Pinpoint the cell where the given text exists, returning its (X, Y) midpoint coordinate. 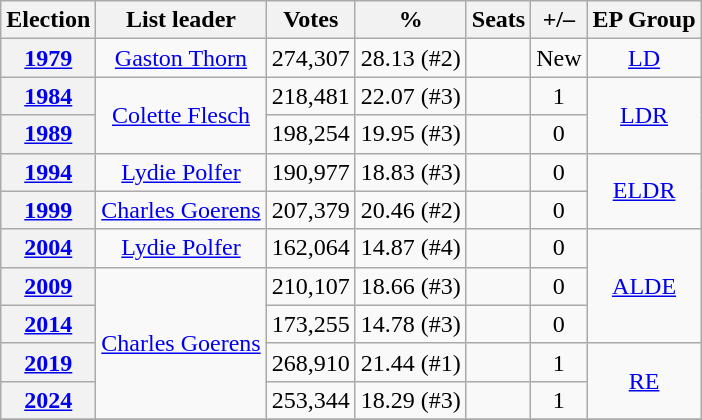
218,481 (310, 96)
19.95 (#3) (410, 134)
1984 (48, 96)
2004 (48, 248)
EP Group (644, 20)
Votes (310, 20)
+/– (559, 20)
173,255 (310, 324)
21.44 (#1) (410, 362)
List leader (181, 20)
162,064 (310, 248)
ALDE (644, 286)
% (410, 20)
253,344 (310, 400)
2024 (48, 400)
198,254 (310, 134)
1979 (48, 58)
LDR (644, 115)
268,910 (310, 362)
14.78 (#3) (410, 324)
210,107 (310, 286)
14.87 (#4) (410, 248)
1989 (48, 134)
2009 (48, 286)
ELDR (644, 191)
LD (644, 58)
28.13 (#2) (410, 58)
20.46 (#2) (410, 210)
Colette Flesch (181, 115)
22.07 (#3) (410, 96)
18.29 (#3) (410, 400)
274,307 (310, 58)
1994 (48, 172)
Seats (498, 20)
New (559, 58)
RE (644, 381)
190,977 (310, 172)
2019 (48, 362)
2014 (48, 324)
Gaston Thorn (181, 58)
18.66 (#3) (410, 286)
1999 (48, 210)
18.83 (#3) (410, 172)
207,379 (310, 210)
Election (48, 20)
